Search for the cell housing the specified text and yield its (x, y) center coordinate. 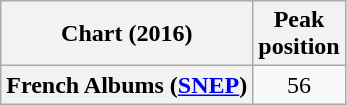
Peak position (299, 34)
56 (299, 85)
Chart (2016) (127, 34)
French Albums (SNEP) (127, 85)
